Locate the cell with the specified text and output its (x, y) center coordinate. 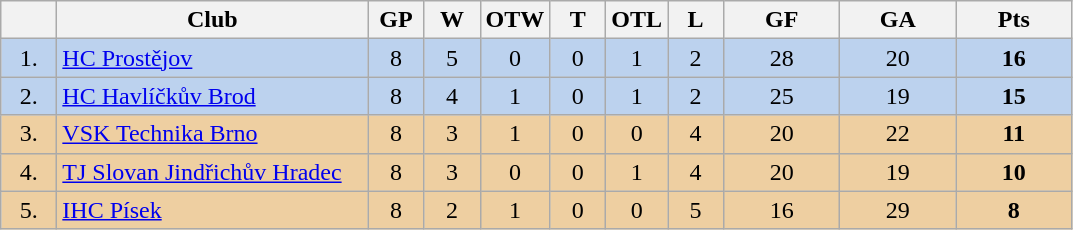
10 (1014, 172)
GA (898, 20)
3. (29, 134)
T (578, 20)
29 (898, 210)
22 (898, 134)
15 (1014, 96)
11 (1014, 134)
Pts (1014, 20)
GF (782, 20)
2. (29, 96)
VSK Technika Brno (212, 134)
Club (212, 20)
1. (29, 58)
W (452, 20)
HC Havlíčkův Brod (212, 96)
28 (782, 58)
5. (29, 210)
GP (396, 20)
OTL (637, 20)
L (696, 20)
25 (782, 96)
HC Prostějov (212, 58)
TJ Slovan Jindřichův Hradec (212, 172)
IHC Písek (212, 210)
4. (29, 172)
OTW (515, 20)
